Output the [X, Y] coordinate of the center of the cell containing the given text.  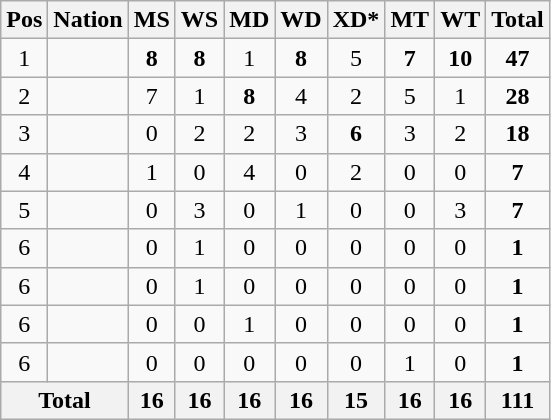
111 [518, 400]
18 [518, 134]
10 [460, 58]
MS [152, 20]
MD [250, 20]
Pos [24, 20]
WS [199, 20]
47 [518, 58]
MT [410, 20]
WT [460, 20]
15 [356, 400]
28 [518, 96]
WD [301, 20]
Nation [88, 20]
XD* [356, 20]
